Provide the [x, y] coordinate of the cell's center where the given text is located.  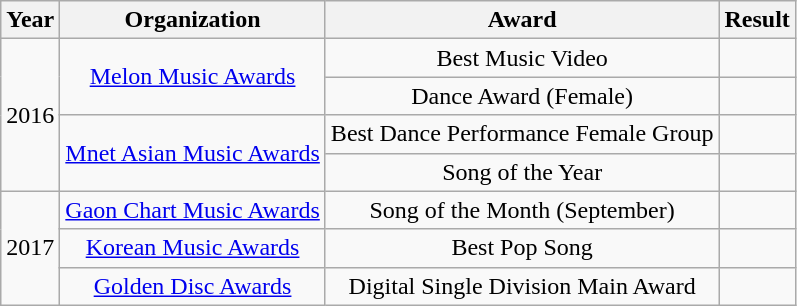
Digital Single Division Main Award [522, 286]
2017 [30, 248]
Gaon Chart Music Awards [193, 210]
Mnet Asian Music Awards [193, 153]
Award [522, 20]
Organization [193, 20]
Song of the Month (September) [522, 210]
Golden Disc Awards [193, 286]
Best Music Video [522, 58]
Best Pop Song [522, 248]
Song of the Year [522, 172]
Result [757, 20]
Korean Music Awards [193, 248]
2016 [30, 115]
Dance Award (Female) [522, 96]
Melon Music Awards [193, 77]
Best Dance Performance Female Group [522, 134]
Year [30, 20]
